Detect which cell encompasses the target text, then output its [x, y] center coordinate. 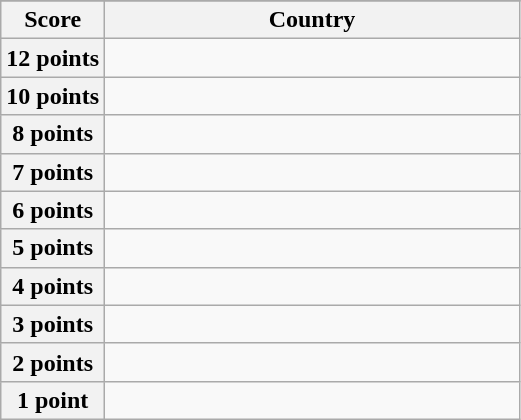
3 points [53, 324]
2 points [53, 362]
1 point [53, 400]
6 points [53, 210]
5 points [53, 248]
12 points [53, 58]
10 points [53, 96]
8 points [53, 134]
4 points [53, 286]
Country [312, 20]
7 points [53, 172]
Score [53, 20]
